Find where the given text appears and provide that cell's center as (X, Y) coordinate. 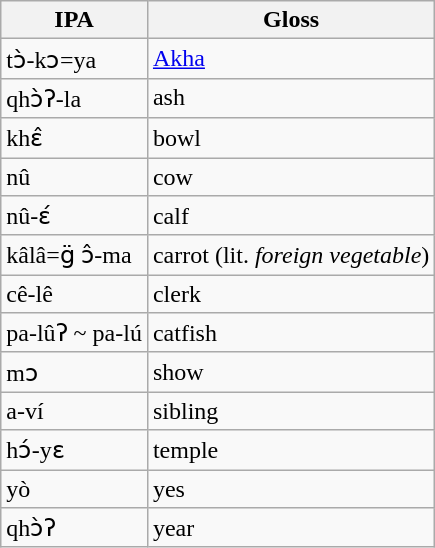
bowl (290, 138)
cê-lê (74, 294)
tɔ̀-kɔ=ya (74, 59)
temple (290, 450)
mɔ (74, 372)
catfish (290, 333)
year (290, 528)
show (290, 372)
yes (290, 489)
nû-ɛ́ (74, 216)
nû (74, 177)
yò (74, 489)
a-ví (74, 411)
Akha (290, 59)
cow (290, 177)
qhɔ̀ʔ-la (74, 98)
IPA (74, 20)
sibling (290, 411)
carrot (lit. foreign vegetable) (290, 255)
kâlâ=g̈ ɔ̂-ma (74, 255)
hɔ́-yɛ (74, 450)
Gloss (290, 20)
ash (290, 98)
calf (290, 216)
pa-lûʔ ~ pa-lú (74, 333)
qhɔ̀ʔ (74, 528)
khɛ̂ (74, 138)
clerk (290, 294)
